Provide the [X, Y] coordinate of the cell's center where the given text is located.  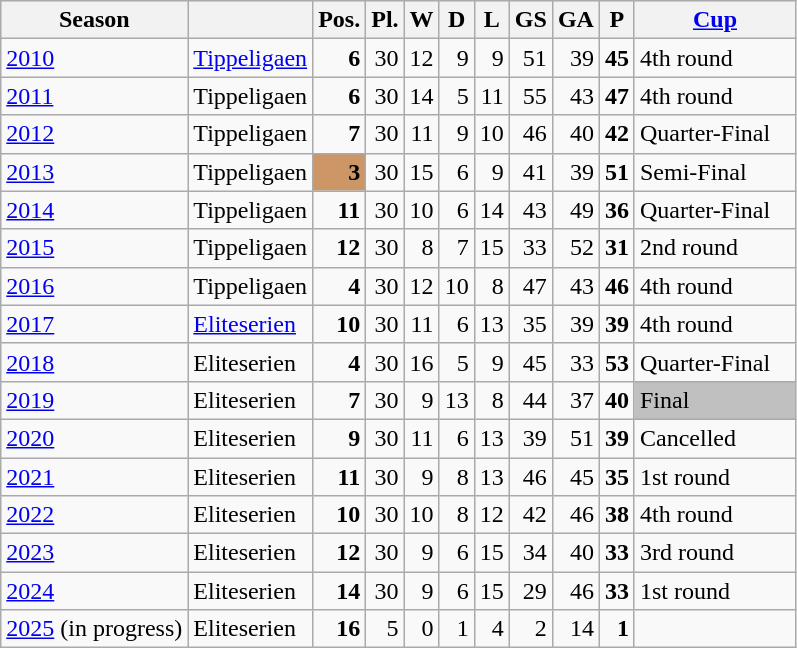
49 [576, 210]
3 [340, 172]
2020 [94, 438]
GA [576, 20]
Cancelled [714, 438]
2nd round [714, 248]
2017 [94, 324]
29 [530, 591]
2019 [94, 400]
36 [616, 210]
Pl. [385, 20]
Semi-Final [714, 172]
53 [616, 362]
2022 [94, 515]
2018 [94, 362]
2025 (in progress) [94, 629]
55 [530, 96]
31 [616, 248]
2 [530, 629]
3rd round [714, 553]
2013 [94, 172]
2012 [94, 134]
41 [530, 172]
2010 [94, 58]
Pos. [340, 20]
2023 [94, 553]
2015 [94, 248]
2021 [94, 477]
2016 [94, 286]
GS [530, 20]
34 [530, 553]
2011 [94, 96]
0 [422, 629]
52 [576, 248]
2014 [94, 210]
37 [576, 400]
D [456, 20]
38 [616, 515]
Season [94, 20]
Cup [714, 20]
44 [530, 400]
W [422, 20]
2024 [94, 591]
L [492, 20]
P [616, 20]
Final [714, 400]
